Output the [X, Y] coordinate of the center of the cell containing the given text.  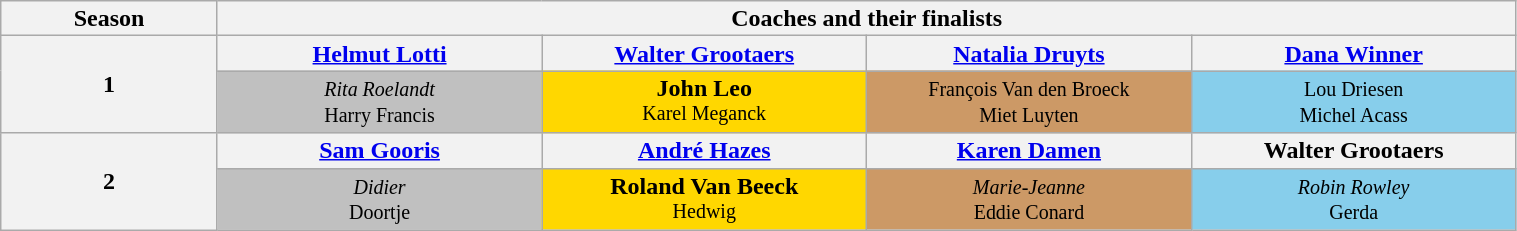
Robin RowleyGerda [1354, 199]
DidierDoortje [380, 199]
Dana Winner [1354, 54]
Helmut Lotti [380, 54]
John LeoKarel Meganck [704, 102]
Rita RoelandtHarry Francis [380, 102]
Season [109, 18]
Coaches and their finalists [866, 18]
Marie-JeanneEddie Conard [1030, 199]
François Van den BroeckMiet Luyten [1030, 102]
André Hazes [704, 150]
1 [109, 84]
Lou DriesenMichel Acass [1354, 102]
Natalia Druyts [1030, 54]
Karen Damen [1030, 150]
2 [109, 182]
Roland Van BeeckHedwig [704, 199]
Sam Gooris [380, 150]
